Provide the (x, y) coordinate of the cell's center where the given text is located.  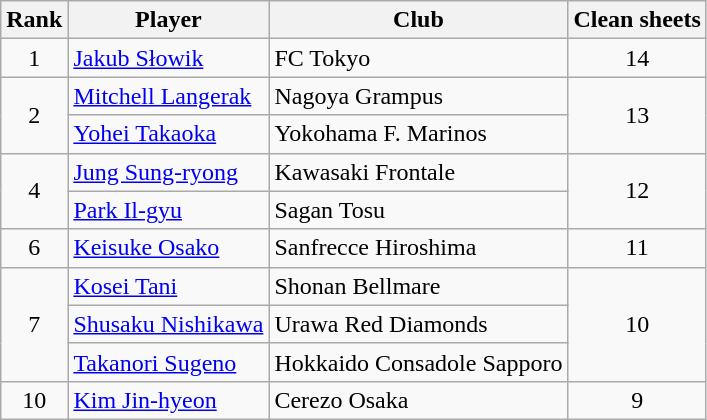
Rank (34, 20)
Hokkaido Consadole Sapporo (418, 362)
Clean sheets (637, 20)
Jung Sung-ryong (168, 172)
Sanfrecce Hiroshima (418, 248)
7 (34, 324)
Nagoya Grampus (418, 96)
Jakub Słowik (168, 58)
Sagan Tosu (418, 210)
Mitchell Langerak (168, 96)
Urawa Red Diamonds (418, 324)
1 (34, 58)
4 (34, 191)
9 (637, 400)
14 (637, 58)
Club (418, 20)
Takanori Sugeno (168, 362)
Player (168, 20)
Kawasaki Frontale (418, 172)
Park Il-gyu (168, 210)
13 (637, 115)
2 (34, 115)
6 (34, 248)
Shonan Bellmare (418, 286)
FC Tokyo (418, 58)
Kim Jin-hyeon (168, 400)
Cerezo Osaka (418, 400)
Yohei Takaoka (168, 134)
12 (637, 191)
Keisuke Osako (168, 248)
Kosei Tani (168, 286)
11 (637, 248)
Yokohama F. Marinos (418, 134)
Shusaku Nishikawa (168, 324)
